Detect which cell encompasses the target text, then output its [X, Y] center coordinate. 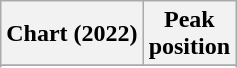
Peakposition [189, 34]
Chart (2022) [72, 34]
